Search for the cell housing the specified text and yield its (X, Y) center coordinate. 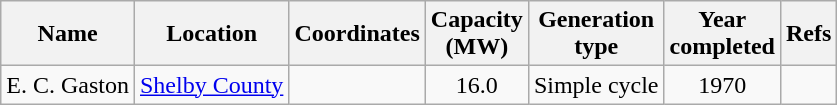
Yearcompleted (722, 34)
Coordinates (357, 34)
16.0 (476, 85)
Refs (808, 34)
1970 (722, 85)
Name (68, 34)
Capacity(MW) (476, 34)
Shelby County (211, 85)
Generationtype (596, 34)
Location (211, 34)
E. C. Gaston (68, 85)
Simple cycle (596, 85)
